For the text-containing cell, return its midpoint in [X, Y] coordinate format. 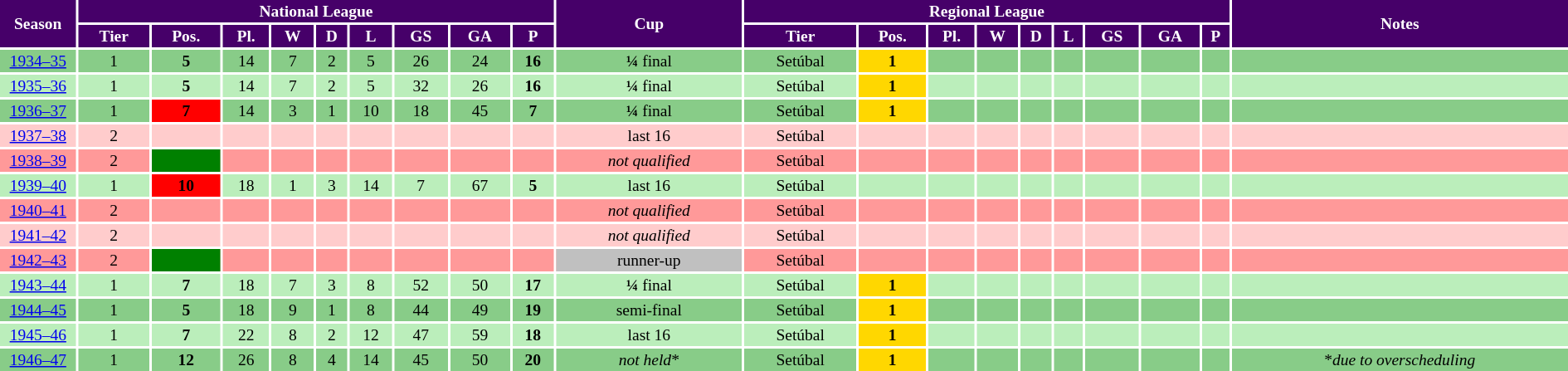
1941–42 [38, 236]
National League [315, 12]
1945–46 [38, 335]
47 [421, 335]
49 [480, 310]
Cup [649, 23]
44 [421, 310]
32 [421, 86]
1938–39 [38, 161]
19 [533, 310]
52 [421, 286]
9 [293, 310]
Notes [1400, 23]
Regional League [986, 12]
22 [246, 335]
runner-up [649, 261]
67 [480, 186]
1937–38 [38, 136]
1940–41 [38, 211]
59 [480, 335]
1943–44 [38, 286]
1936–37 [38, 111]
17 [533, 286]
1939–40 [38, 186]
1944–45 [38, 310]
20 [533, 360]
Season [38, 23]
not held* [649, 360]
1935–36 [38, 86]
1934–35 [38, 61]
1946–47 [38, 360]
*due to overscheduling [1400, 360]
4 [332, 360]
1942–43 [38, 261]
24 [480, 61]
semi-final [649, 310]
